Search for the cell housing the specified text and yield its (x, y) center coordinate. 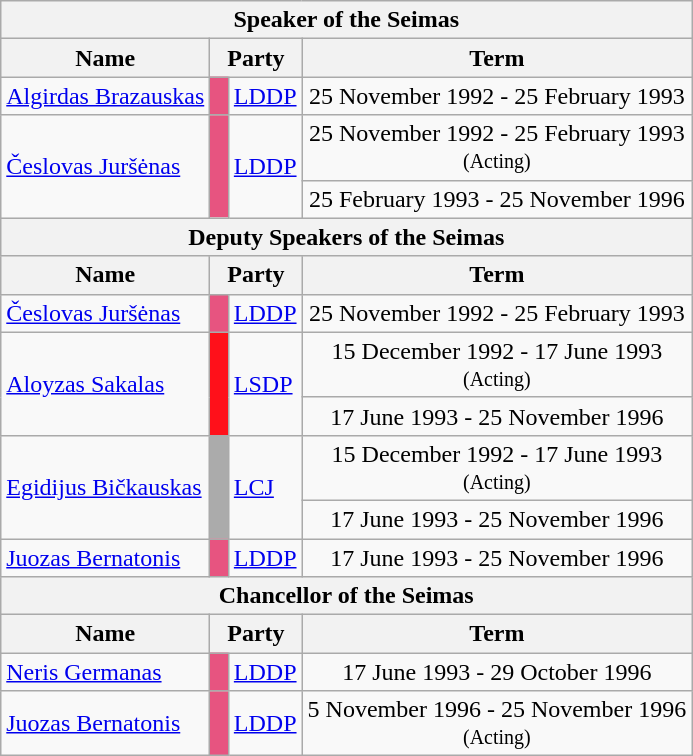
Neris Germanas (106, 672)
Aloyzas Sakalas (106, 384)
Egidijus Bičkauskas (106, 486)
25 November 1992 - 25 February 1993(Acting) (497, 148)
5 November 1996 - 25 November 1996(Acting) (497, 724)
Chancellor of the Seimas (346, 596)
LCJ (265, 486)
25 February 1993 - 25 November 1996 (497, 199)
Algirdas Brazauskas (106, 96)
LSDP (265, 384)
Deputy Speakers of the Seimas (346, 237)
17 June 1993 - 29 October 1996 (497, 672)
Speaker of the Seimas (346, 20)
